Output the (x, y) coordinate of the center of the cell containing the given text.  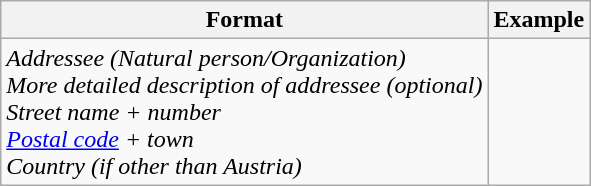
Example (539, 20)
Format (244, 20)
